From the cell containing the given text, extract its center point as [X, Y] coordinate. 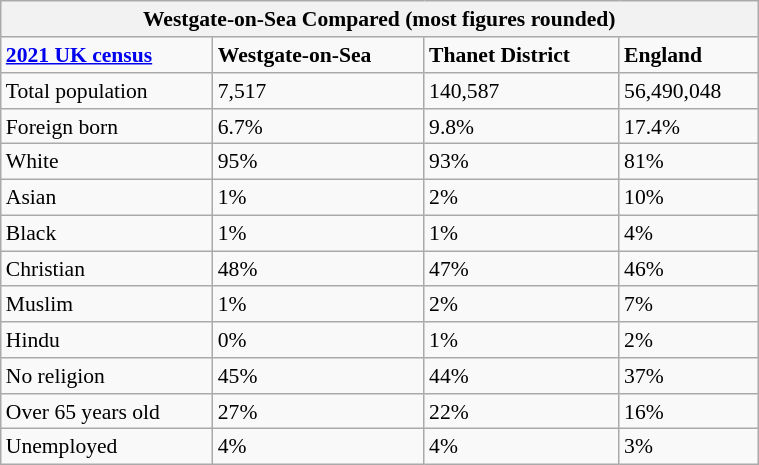
37% [688, 376]
6.7% [318, 126]
Westgate-on-Sea Compared (most figures rounded) [380, 19]
0% [318, 340]
47% [522, 269]
7,517 [318, 91]
Asian [107, 197]
140,587 [522, 91]
Over 65 years old [107, 411]
No religion [107, 376]
48% [318, 269]
10% [688, 197]
Hindu [107, 340]
22% [522, 411]
56,490,048 [688, 91]
17.4% [688, 126]
9.8% [522, 126]
England [688, 55]
Black [107, 233]
Unemployed [107, 447]
16% [688, 411]
Christian [107, 269]
7% [688, 304]
Muslim [107, 304]
Westgate-on-Sea [318, 55]
81% [688, 162]
46% [688, 269]
2021 UK census [107, 55]
Total population [107, 91]
93% [522, 162]
Foreign born [107, 126]
3% [688, 447]
Thanet District [522, 55]
White [107, 162]
44% [522, 376]
45% [318, 376]
27% [318, 411]
95% [318, 162]
